Locate the cell with the specified text and output its (x, y) center coordinate. 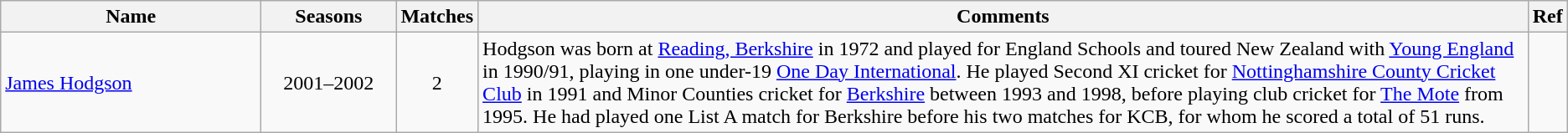
James Hodgson (131, 82)
Name (131, 17)
2001–2002 (328, 82)
Ref (1548, 17)
2 (437, 82)
Matches (437, 17)
Comments (1003, 17)
Seasons (328, 17)
